From the cell containing the given text, extract its center point as [X, Y] coordinate. 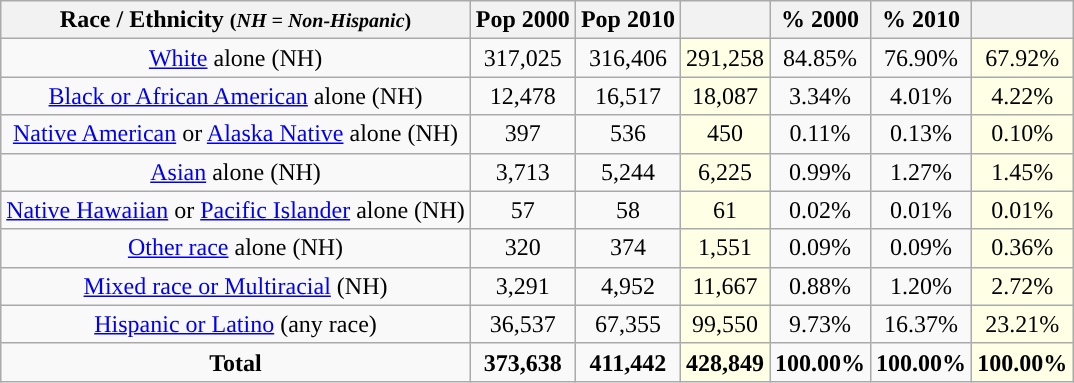
317,025 [522, 58]
11,667 [724, 286]
23.21% [1022, 324]
9.73% [820, 324]
373,638 [522, 362]
316,406 [628, 58]
Race / Ethnicity (NH = Non-Hispanic) [236, 20]
0.11% [820, 134]
Black or African American alone (NH) [236, 96]
57 [522, 210]
536 [628, 134]
3.34% [820, 96]
Asian alone (NH) [236, 172]
4.01% [922, 96]
Pop 2000 [522, 20]
% 2000 [820, 20]
411,442 [628, 362]
84.85% [820, 58]
0.10% [1022, 134]
450 [724, 134]
Mixed race or Multiracial (NH) [236, 286]
0.13% [922, 134]
99,550 [724, 324]
1.27% [922, 172]
58 [628, 210]
2.72% [1022, 286]
61 [724, 210]
374 [628, 248]
Total [236, 362]
1,551 [724, 248]
16,517 [628, 96]
Pop 2010 [628, 20]
16.37% [922, 324]
4.22% [1022, 96]
3,291 [522, 286]
1.45% [1022, 172]
% 2010 [922, 20]
0.02% [820, 210]
1.20% [922, 286]
3,713 [522, 172]
397 [522, 134]
6,225 [724, 172]
67.92% [1022, 58]
Native Hawaiian or Pacific Islander alone (NH) [236, 210]
67,355 [628, 324]
Native American or Alaska Native alone (NH) [236, 134]
12,478 [522, 96]
0.36% [1022, 248]
428,849 [724, 362]
5,244 [628, 172]
36,537 [522, 324]
0.88% [820, 286]
320 [522, 248]
76.90% [922, 58]
0.99% [820, 172]
White alone (NH) [236, 58]
4,952 [628, 286]
Other race alone (NH) [236, 248]
18,087 [724, 96]
291,258 [724, 58]
Hispanic or Latino (any race) [236, 324]
